Return the (x, y) coordinate for the center point of the cell that contains the specified text.  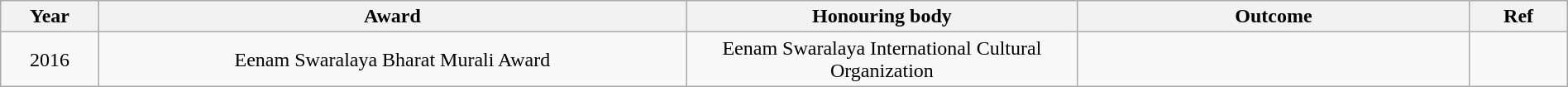
Eenam Swaralaya Bharat Murali Award (392, 60)
Award (392, 17)
Honouring body (882, 17)
Year (50, 17)
Eenam Swaralaya International Cultural Organization (882, 60)
Outcome (1274, 17)
Ref (1518, 17)
2016 (50, 60)
